Extract the (X, Y) coordinate from the center of the cell holding the provided text.  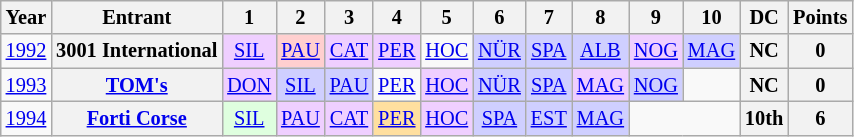
1992 (26, 51)
10th (764, 118)
ALB (600, 51)
5 (446, 17)
Year (26, 17)
2 (300, 17)
3001 International (136, 51)
Points (820, 17)
DON (249, 85)
4 (396, 17)
Entrant (136, 17)
8 (600, 17)
Forti Corse (136, 118)
3 (350, 17)
TOM's (136, 85)
7 (549, 17)
1994 (26, 118)
1 (249, 17)
EST (549, 118)
10 (712, 17)
1993 (26, 85)
9 (656, 17)
DC (764, 17)
